Search for the cell housing the specified text and yield its [x, y] center coordinate. 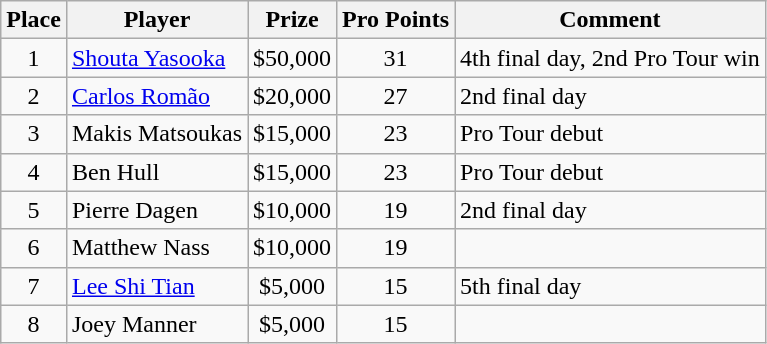
Ben Hull [156, 172]
Place [34, 20]
3 [34, 134]
5 [34, 210]
2 [34, 96]
1 [34, 58]
31 [396, 58]
Pro Points [396, 20]
Shouta Yasooka [156, 58]
8 [34, 324]
Lee Shi Tian [156, 286]
6 [34, 248]
5th final day [610, 286]
Player [156, 20]
Comment [610, 20]
Makis Matsoukas [156, 134]
7 [34, 286]
Prize [292, 20]
27 [396, 96]
4th final day, 2nd Pro Tour win [610, 58]
Carlos Romão [156, 96]
Joey Manner [156, 324]
Pierre Dagen [156, 210]
4 [34, 172]
$50,000 [292, 58]
Matthew Nass [156, 248]
$20,000 [292, 96]
